Detect which cell encompasses the target text, then output its (X, Y) center coordinate. 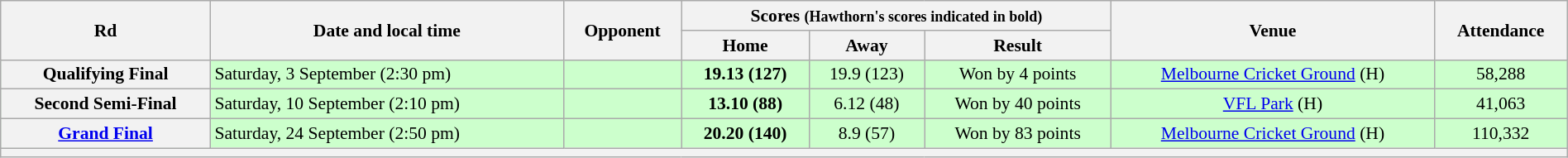
Away (867, 45)
Won by 4 points (1018, 74)
Result (1018, 45)
Venue (1273, 30)
58,288 (1500, 74)
Date and local time (387, 30)
6.12 (48) (867, 104)
8.9 (57) (867, 134)
Won by 83 points (1018, 134)
19.9 (123) (867, 74)
Saturday, 10 September (2:10 pm) (387, 104)
110,332 (1500, 134)
Rd (106, 30)
Second Semi-Final (106, 104)
20.20 (140) (745, 134)
VFL Park (H) (1273, 104)
Saturday, 3 September (2:30 pm) (387, 74)
Qualifying Final (106, 74)
Opponent (622, 30)
41,063 (1500, 104)
Scores (Hawthorn's scores indicated in bold) (896, 16)
Home (745, 45)
19.13 (127) (745, 74)
Won by 40 points (1018, 104)
Attendance (1500, 30)
Saturday, 24 September (2:50 pm) (387, 134)
Grand Final (106, 134)
13.10 (88) (745, 104)
